Identify which cell holds the provided text, then report its [x, y] central coordinate. 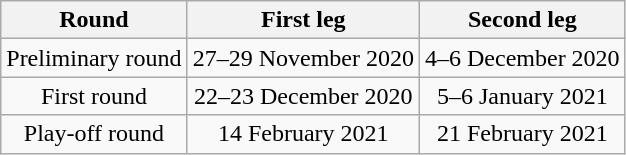
5–6 January 2021 [522, 96]
First round [94, 96]
Play-off round [94, 134]
14 February 2021 [303, 134]
Round [94, 20]
27–29 November 2020 [303, 58]
21 February 2021 [522, 134]
Second leg [522, 20]
Preliminary round [94, 58]
4–6 December 2020 [522, 58]
22–23 December 2020 [303, 96]
First leg [303, 20]
